Capture the cell that displays the provided text and extract its [x, y] central coordinate. 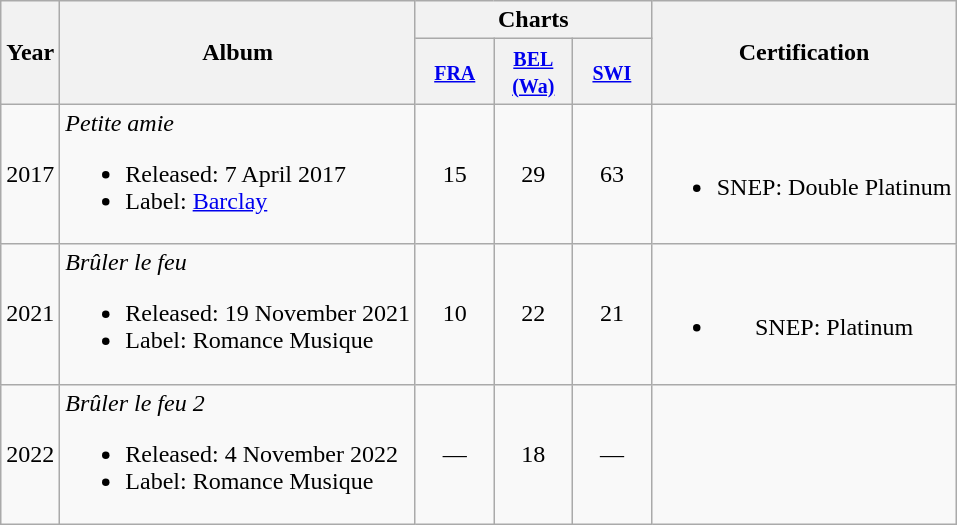
21 [612, 314]
FRA [454, 72]
SWI [612, 72]
15 [454, 174]
Charts [533, 20]
Certification [804, 52]
2017 [30, 174]
Petite amieReleased: 7 April 2017Label: Barclay [238, 174]
SNEP: Platinum [804, 314]
22 [534, 314]
BEL(Wa) [534, 72]
Year [30, 52]
10 [454, 314]
18 [534, 454]
63 [612, 174]
Brûler le feuReleased: 19 November 2021Label: Romance Musique [238, 314]
SNEP: Double Platinum [804, 174]
2021 [30, 314]
29 [534, 174]
Album [238, 52]
Brûler le feu 2Released: 4 November 2022Label: Romance Musique [238, 454]
2022 [30, 454]
